Return [X, Y] of the center of cell containing provided text 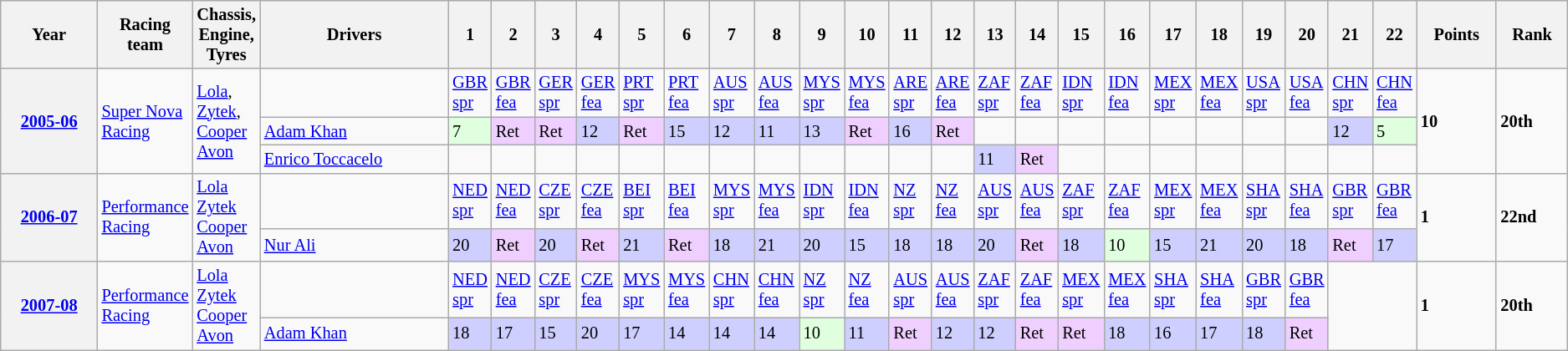
2006-07 [49, 217]
Drivers [355, 34]
ARE fea [953, 93]
22nd [1532, 217]
2007-08 [49, 306]
ARE spr [910, 93]
8 [777, 34]
PRT spr [641, 93]
BEI fea [687, 201]
2005-06 [49, 120]
22 [1395, 34]
USA fea [1307, 93]
Enrico Toccacelo [355, 159]
2 [513, 34]
4 [598, 34]
Lola,Zytek,Cooper Avon [226, 120]
Year [49, 34]
Nur Ali [355, 246]
19 [1264, 34]
3 [555, 34]
GER fea [598, 93]
BEI spr [641, 201]
Racingteam [146, 34]
Super Nova Racing [146, 120]
PRT fea [687, 93]
GER spr [555, 93]
Chassis,Engine,Tyres [226, 34]
Points [1457, 34]
6 [687, 34]
9 [822, 34]
Rank [1532, 34]
USA spr [1264, 93]
